For the text-containing cell, return its midpoint in (x, y) coordinate format. 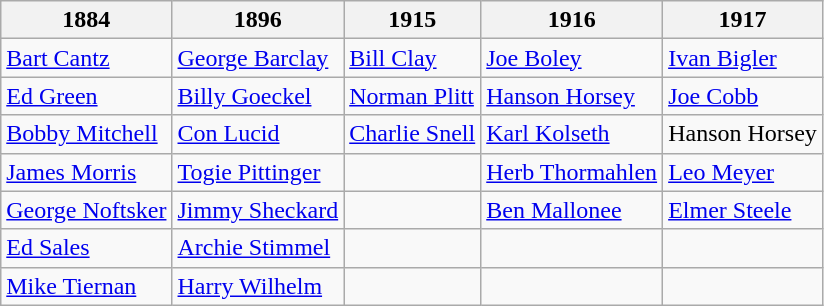
Harry Wilhelm (258, 286)
1917 (743, 20)
Con Lucid (258, 134)
Karl Kolseth (572, 134)
Mike Tiernan (86, 286)
George Barclay (258, 58)
Herb Thormahlen (572, 172)
Ed Sales (86, 248)
1884 (86, 20)
1916 (572, 20)
Joe Cobb (743, 96)
Joe Boley (572, 58)
Leo Meyer (743, 172)
Jimmy Sheckard (258, 210)
1915 (412, 20)
Ben Mallonee (572, 210)
Charlie Snell (412, 134)
Bill Clay (412, 58)
George Noftsker (86, 210)
Ivan Bigler (743, 58)
Archie Stimmel (258, 248)
Ed Green (86, 96)
Togie Pittinger (258, 172)
Billy Goeckel (258, 96)
Bobby Mitchell (86, 134)
Elmer Steele (743, 210)
Bart Cantz (86, 58)
James Morris (86, 172)
Norman Plitt (412, 96)
1896 (258, 20)
